Find where the given text appears and provide that cell's center as (X, Y) coordinate. 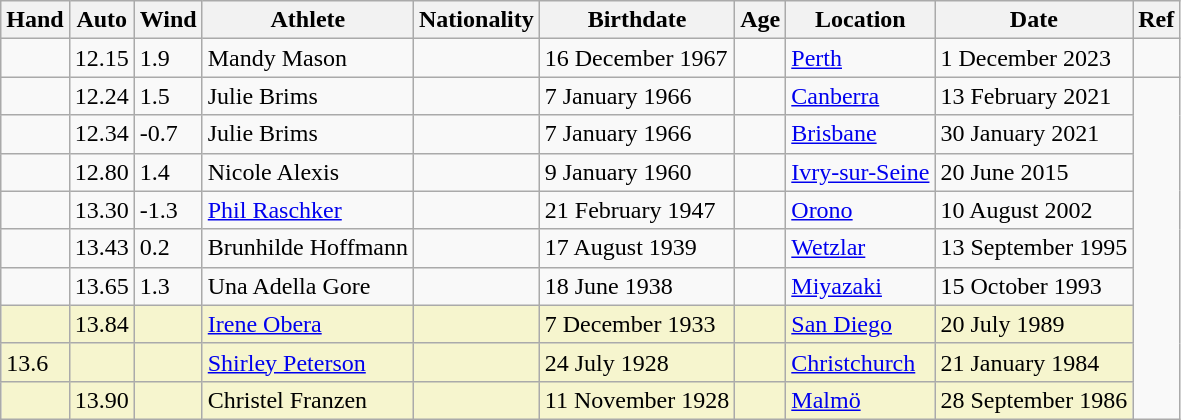
Auto (102, 20)
Canberra (860, 96)
Location (860, 20)
Wetzlar (860, 248)
Brisbane (860, 134)
1.9 (168, 58)
21 January 1984 (1034, 362)
Orono (860, 210)
Irene Obera (308, 324)
Christel Franzen (308, 400)
1.5 (168, 96)
Ivry-sur-Seine (860, 172)
Wind (168, 20)
San Diego (860, 324)
Brunhilde Hoffmann (308, 248)
28 September 1986 (1034, 400)
Malmö (860, 400)
Perth (860, 58)
13.6 (35, 362)
1.3 (168, 286)
16 December 1967 (636, 58)
Age (760, 20)
20 July 1989 (1034, 324)
Athlete (308, 20)
12.15 (102, 58)
24 July 1928 (636, 362)
9 January 1960 (636, 172)
21 February 1947 (636, 210)
Phil Raschker (308, 210)
Hand (35, 20)
13.84 (102, 324)
12.80 (102, 172)
18 June 1938 (636, 286)
13 September 1995 (1034, 248)
-0.7 (168, 134)
Date (1034, 20)
Birthdate (636, 20)
30 January 2021 (1034, 134)
Nicole Alexis (308, 172)
12.24 (102, 96)
1.4 (168, 172)
Shirley Peterson (308, 362)
13.30 (102, 210)
Mandy Mason (308, 58)
-1.3 (168, 210)
20 June 2015 (1034, 172)
7 December 1933 (636, 324)
12.34 (102, 134)
13 February 2021 (1034, 96)
15 October 1993 (1034, 286)
10 August 2002 (1034, 210)
11 November 1928 (636, 400)
13.90 (102, 400)
Nationality (477, 20)
Una Adella Gore (308, 286)
0.2 (168, 248)
Miyazaki (860, 286)
17 August 1939 (636, 248)
Christchurch (860, 362)
13.43 (102, 248)
Ref (1156, 20)
13.65 (102, 286)
1 December 2023 (1034, 58)
